Find where the given text appears and provide that cell's center as [x, y] coordinate. 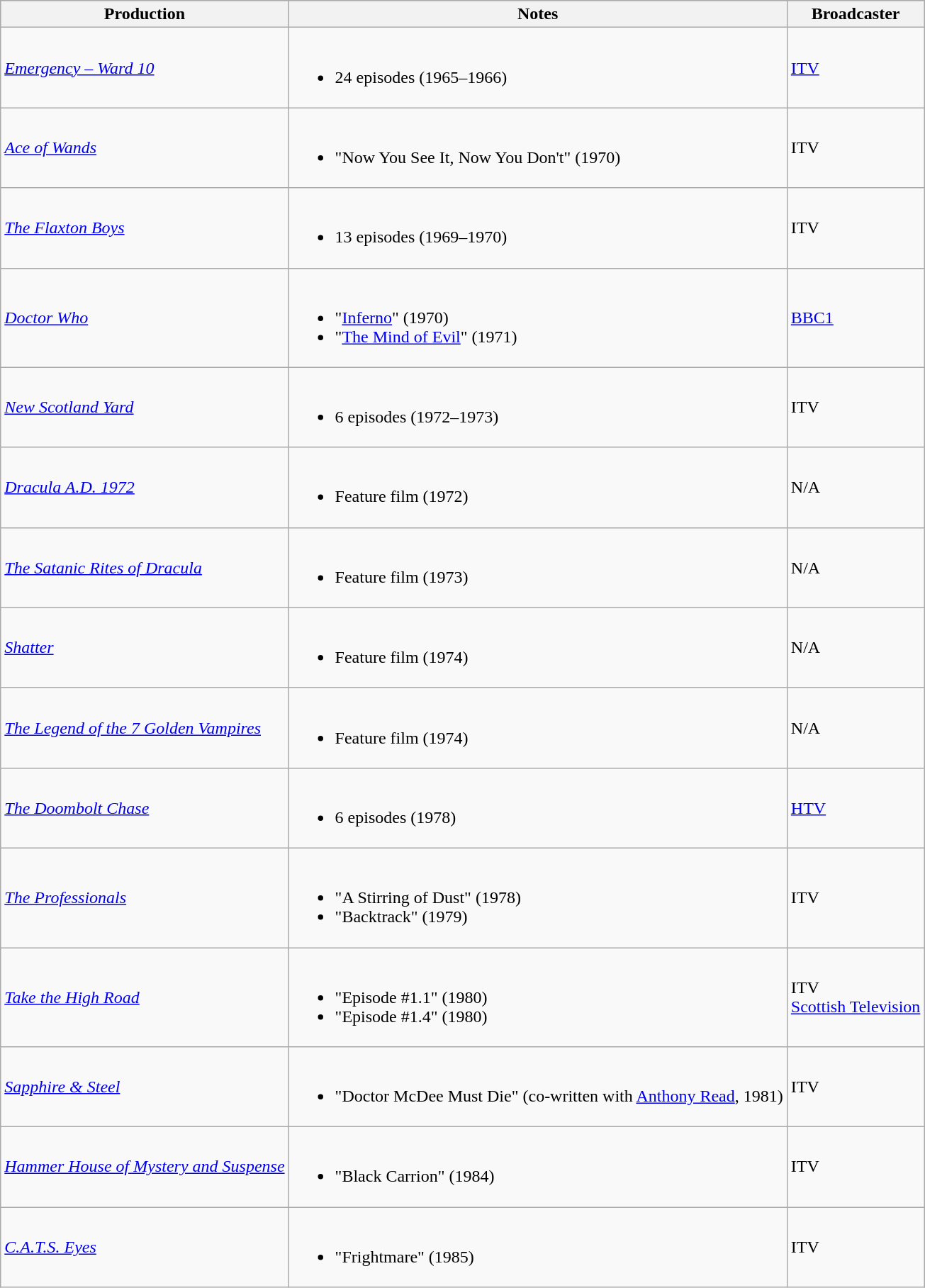
Emergency – Ward 10 [145, 68]
Feature film (1973) [537, 567]
"Doctor McDee Must Die" (co-written with Anthony Read, 1981) [537, 1087]
Shatter [145, 648]
Sapphire & Steel [145, 1087]
C.A.T.S. Eyes [145, 1248]
24 episodes (1965–1966) [537, 68]
Hammer House of Mystery and Suspense [145, 1167]
Ace of Wands [145, 147]
New Scotland Yard [145, 407]
13 episodes (1969–1970) [537, 228]
"Now You See It, Now You Don't" (1970) [537, 147]
Doctor Who [145, 318]
6 episodes (1978) [537, 808]
"A Stirring of Dust" (1978)"Backtrack" (1979) [537, 897]
Production [145, 14]
Broadcaster [856, 14]
The Doombolt Chase [145, 808]
"Frightmare" (1985) [537, 1248]
"Inferno" (1970)"The Mind of Evil" (1971) [537, 318]
"Black Carrion" (1984) [537, 1167]
HTV [856, 808]
Take the High Road [145, 997]
The Flaxton Boys [145, 228]
Notes [537, 14]
"Episode #1.1" (1980)"Episode #1.4" (1980) [537, 997]
Dracula A.D. 1972 [145, 488]
BBC1 [856, 318]
The Professionals [145, 897]
Feature film (1972) [537, 488]
ITVScottish Television [856, 997]
6 episodes (1972–1973) [537, 407]
The Legend of the 7 Golden Vampires [145, 727]
The Satanic Rites of Dracula [145, 567]
